Search for the cell housing the specified text and yield its [x, y] center coordinate. 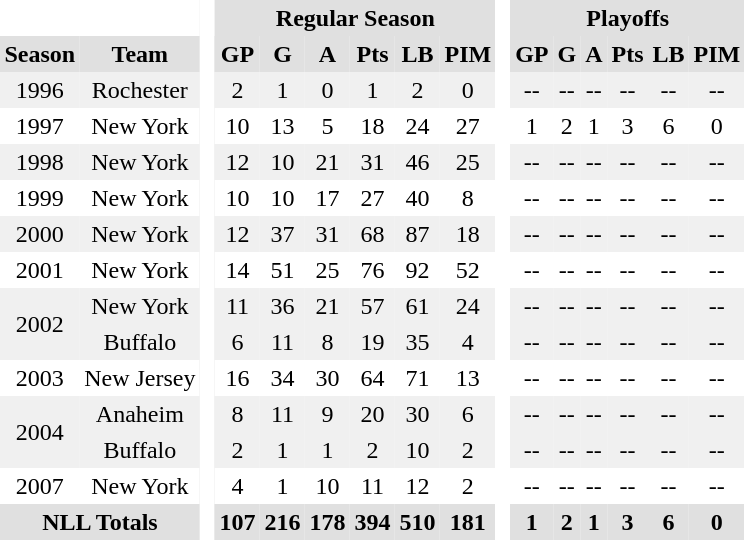
2001 [40, 270]
5 [328, 126]
92 [418, 270]
87 [418, 234]
NLL Totals [100, 522]
2007 [40, 486]
17 [328, 198]
51 [282, 270]
19 [372, 342]
57 [372, 306]
Rochester [140, 90]
71 [418, 378]
76 [372, 270]
46 [418, 162]
178 [328, 522]
Anaheim [140, 414]
510 [418, 522]
1998 [40, 162]
216 [282, 522]
1999 [40, 198]
16 [238, 378]
40 [418, 198]
Season [40, 54]
14 [238, 270]
New Jersey [140, 378]
2004 [40, 432]
37 [282, 234]
Regular Season [356, 18]
Team [140, 54]
1996 [40, 90]
2003 [40, 378]
107 [238, 522]
1997 [40, 126]
68 [372, 234]
61 [418, 306]
2000 [40, 234]
36 [282, 306]
PIM [468, 54]
64 [372, 378]
394 [372, 522]
34 [282, 378]
35 [418, 342]
181 [468, 522]
2002 [40, 324]
52 [468, 270]
20 [372, 414]
9 [328, 414]
